Scan for the cell matching the given text and deliver its [x, y] coordinate at center. 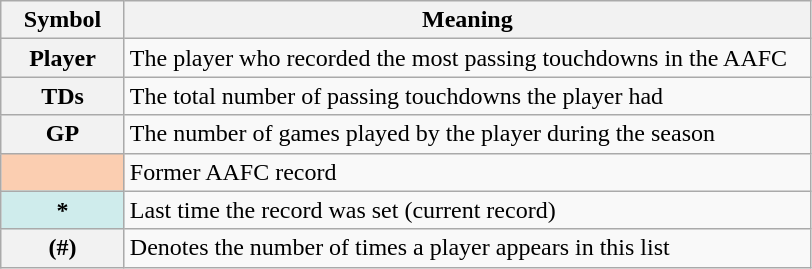
Last time the record was set (current record) [467, 210]
The number of games played by the player during the season [467, 134]
(#) [63, 248]
GP [63, 134]
The total number of passing touchdowns the player had [467, 96]
TDs [63, 96]
Denotes the number of times a player appears in this list [467, 248]
Player [63, 58]
Meaning [467, 20]
Symbol [63, 20]
The player who recorded the most passing touchdowns in the AAFC [467, 58]
Former AAFC record [467, 172]
* [63, 210]
